Scan for the cell matching the given text and deliver its [X, Y] coordinate at center. 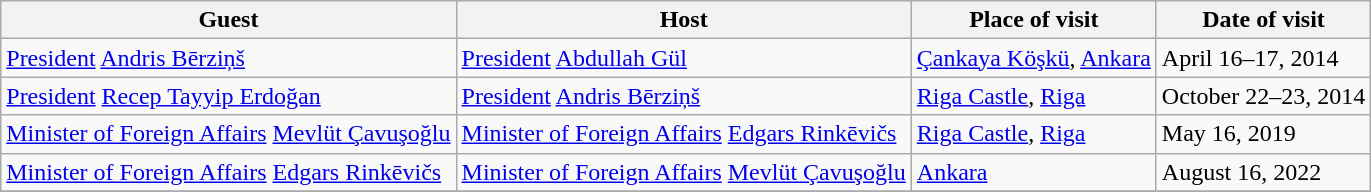
August 16, 2022 [1263, 172]
Place of visit [1034, 20]
Guest [228, 20]
May 16, 2019 [1263, 134]
October 22–23, 2014 [1263, 96]
Ankara [1034, 172]
Host [684, 20]
Çankaya Köşkü, Ankara [1034, 58]
President Abdullah Gül [684, 58]
April 16–17, 2014 [1263, 58]
Date of visit [1263, 20]
President Recep Tayyip Erdoğan [228, 96]
